Capture the cell that displays the provided text and extract its (X, Y) central coordinate. 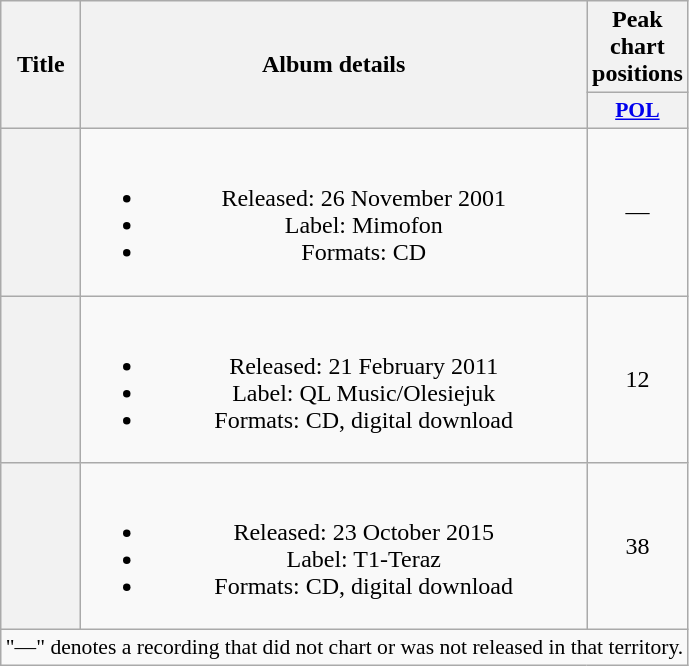
POL (637, 111)
Released: 21 February 2011Label: QL Music/OlesiejukFormats: CD, digital download (334, 380)
"—" denotes a recording that did not chart or was not released in that territory. (345, 648)
— (637, 212)
Album details (334, 65)
Released: 23 October 2015Label: T1-TerazFormats: CD, digital download (334, 546)
Title (41, 65)
Peak chart positions (637, 47)
12 (637, 380)
38 (637, 546)
Released: 26 November 2001Label: MimofonFormats: CD (334, 212)
